Capture the cell that displays the provided text and extract its [X, Y] central coordinate. 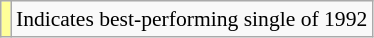
Indicates best-performing single of 1992 [192, 19]
